For the text-containing cell, return its midpoint in [X, Y] coordinate format. 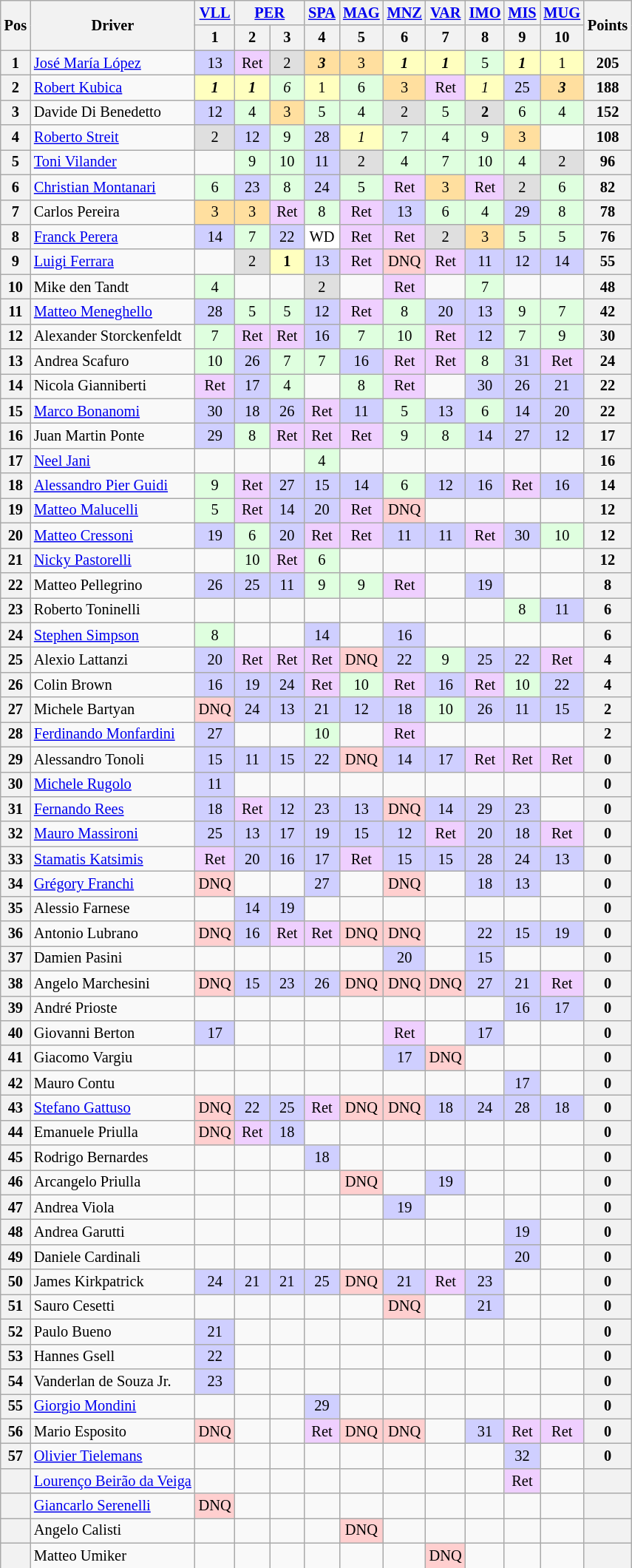
Neel Jani [112, 461]
Sauro Cesetti [112, 1306]
Luigi Ferrara [112, 262]
49 [16, 1257]
Angelo Marchesini [112, 983]
Mauro Contu [112, 1083]
Damien Pasini [112, 958]
Giacomo Vargiu [112, 1058]
VAR [446, 13]
40 [16, 1033]
53 [16, 1357]
37 [16, 958]
Fernando Rees [112, 809]
IMO [485, 13]
Carlos Pereira [112, 212]
Mauro Massironi [112, 834]
Mike den Tandt [112, 287]
43 [16, 1107]
38 [16, 983]
SPA [322, 13]
96 [608, 162]
Grégory Franchi [112, 883]
Michele Rugolo [112, 784]
82 [608, 187]
Driver [112, 25]
Andrea Scafuro [112, 362]
Alexander Storckenfeldt [112, 336]
51 [16, 1306]
Hannes Gsell [112, 1357]
Roberto Toninelli [112, 610]
Pos [16, 25]
78 [608, 212]
108 [608, 138]
52 [16, 1331]
Franck Perera [112, 237]
André Prioste [112, 1008]
Robert Kubica [112, 87]
Matteo Cressoni [112, 535]
76 [608, 237]
Giorgio Mondini [112, 1406]
Nicola Gianniberti [112, 386]
Matteo Malucelli [112, 510]
44 [16, 1133]
205 [608, 63]
Matteo Umiker [112, 1555]
Andrea Garutti [112, 1232]
Roberto Streit [112, 138]
Alessandro Pier Guidi [112, 486]
James Kirkpatrick [112, 1282]
Points [608, 25]
Juan Martin Ponte [112, 435]
35 [16, 909]
54 [16, 1381]
PER [270, 13]
Lourenço Beirão da Veiga [112, 1481]
Antonio Lubrano [112, 934]
Ferdinando Monfardini [112, 734]
Angelo Calisti [112, 1530]
Giovanni Berton [112, 1033]
34 [16, 883]
Nicky Pastorelli [112, 560]
Mario Esposito [112, 1431]
MUG [563, 13]
Olivier Tielemans [112, 1456]
Stamatis Katsimis [112, 859]
Giancarlo Serenelli [112, 1506]
Alessio Farnese [112, 909]
39 [16, 1008]
33 [16, 859]
MNZ [405, 13]
Alexio Lattanzi [112, 659]
47 [16, 1207]
188 [608, 87]
41 [16, 1058]
Andrea Viola [112, 1207]
Stephen Simpson [112, 635]
36 [16, 934]
Michele Bartyan [112, 710]
Daniele Cardinali [112, 1257]
50 [16, 1282]
WD [322, 237]
46 [16, 1182]
152 [608, 112]
José María López [112, 63]
Davide Di Benedetto [112, 112]
MAG [361, 13]
Arcangelo Priulla [112, 1182]
Alessandro Tonoli [112, 759]
45 [16, 1158]
Colin Brown [112, 685]
Emanuele Priulla [112, 1133]
Christian Montanari [112, 187]
Rodrigo Bernardes [112, 1158]
MIS [522, 13]
Matteo Pellegrino [112, 585]
Stefano Gattuso [112, 1107]
Toni Vilander [112, 162]
VLL [215, 13]
Matteo Meneghello [112, 311]
Marco Bonanomi [112, 411]
56 [16, 1431]
57 [16, 1456]
Paulo Bueno [112, 1331]
Vanderlan de Souza Jr. [112, 1381]
